Output the (x, y) coordinate of the center of the cell containing the given text.  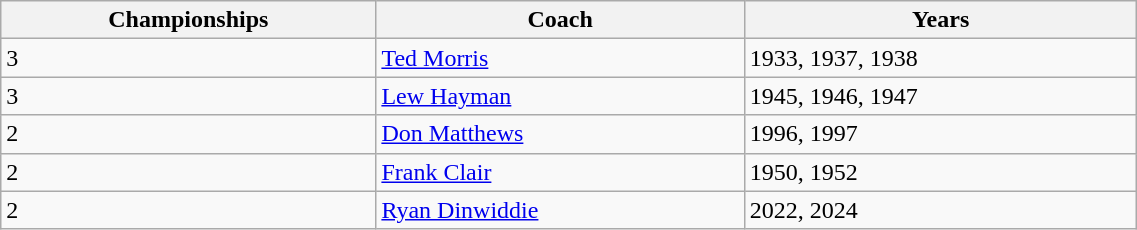
Don Matthews (560, 134)
Years (940, 20)
Coach (560, 20)
1945, 1946, 1947 (940, 96)
2022, 2024 (940, 210)
Lew Hayman (560, 96)
1996, 1997 (940, 134)
Ted Morris (560, 58)
1950, 1952 (940, 172)
1933, 1937, 1938 (940, 58)
Championships (188, 20)
Ryan Dinwiddie (560, 210)
Frank Clair (560, 172)
